Find where the given text appears and provide that cell's center as (x, y) coordinate. 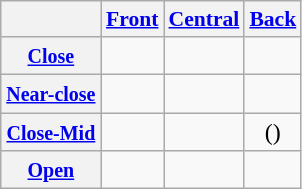
Close-Mid (51, 131)
() (272, 131)
Near-close (51, 93)
Back (272, 19)
Central (204, 19)
Front (132, 19)
Open (51, 170)
Close (51, 55)
